Find where the given text appears and provide that cell's center as (x, y) coordinate. 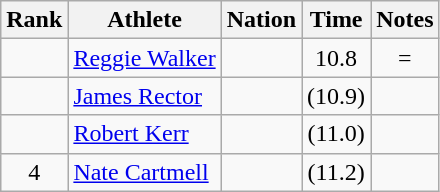
Time (336, 20)
James Rector (144, 96)
Nation (261, 20)
4 (34, 172)
Robert Kerr (144, 134)
Nate Cartmell (144, 172)
(11.2) (336, 172)
(11.0) (336, 134)
Athlete (144, 20)
10.8 (336, 58)
(10.9) (336, 96)
Rank (34, 20)
= (405, 58)
Reggie Walker (144, 58)
Notes (405, 20)
